Search for the cell housing the specified text and yield its (x, y) center coordinate. 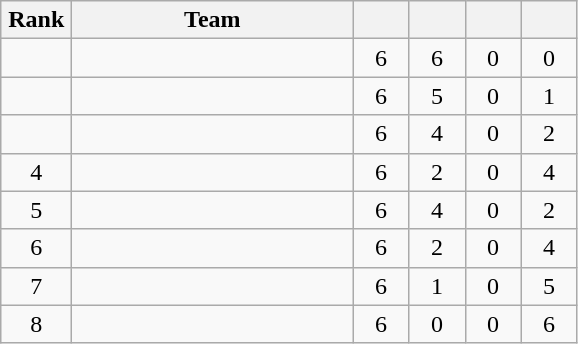
Rank (36, 20)
8 (36, 324)
Team (212, 20)
7 (36, 286)
